Provide the (x, y) coordinate of the cell's center where the given text is located.  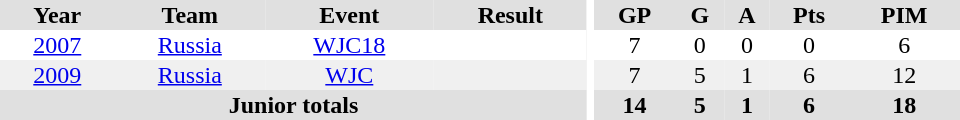
14 (635, 105)
Junior totals (294, 105)
18 (904, 105)
PIM (904, 15)
GP (635, 15)
2009 (58, 75)
WJC18 (349, 45)
WJC (349, 75)
Event (349, 15)
G (700, 15)
Team (190, 15)
Result (511, 15)
A (747, 15)
12 (904, 75)
Year (58, 15)
Pts (810, 15)
2007 (58, 45)
